Capture the cell that displays the provided text and extract its [x, y] central coordinate. 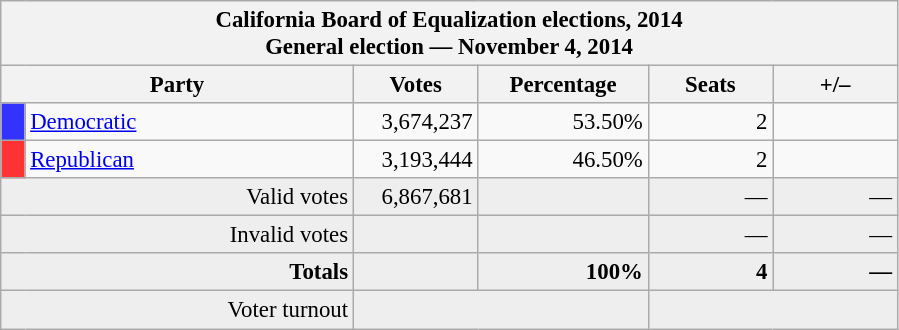
3,193,444 [416, 160]
6,867,681 [416, 197]
Invalid votes [178, 235]
46.50% [563, 160]
Totals [178, 273]
Republican [189, 160]
100% [563, 273]
California Board of Equalization elections, 2014General election — November 4, 2014 [450, 34]
3,674,237 [416, 122]
Valid votes [178, 197]
Percentage [563, 85]
Votes [416, 85]
Democratic [189, 122]
53.50% [563, 122]
Voter turnout [178, 310]
+/– [836, 85]
Seats [710, 85]
4 [710, 273]
Party [178, 85]
